From the cell containing the given text, extract its center point as (X, Y) coordinate. 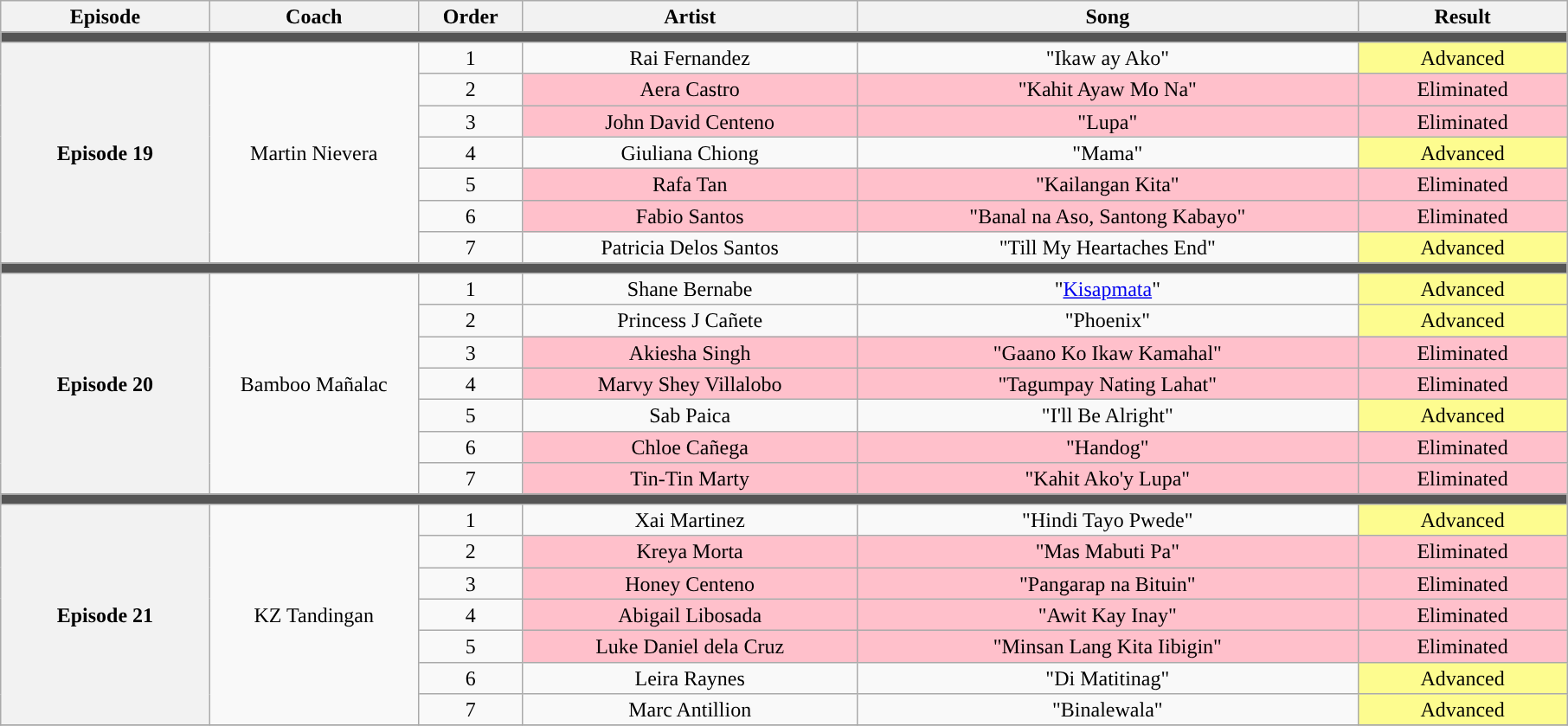
KZ Tandingan (313, 614)
"Minsan Lang Kita Iibigin" (1108, 647)
"Mama" (1108, 152)
"Handog" (1108, 447)
"Phoenix" (1108, 320)
Giuliana Chiong (690, 152)
Akiesha Singh (690, 351)
"Banal na Aso, Santong Kabayo" (1108, 216)
Fabio Santos (690, 216)
Xai Martinez (690, 519)
Song (1108, 17)
"I'll Be Alright" (1108, 415)
"Pangarap na Bituin" (1108, 583)
Honey Centeno (690, 583)
Marc Antillion (690, 710)
Rai Fernandez (690, 57)
Kreya Morta (690, 552)
Bamboo Mañalac (313, 383)
"Mas Mabuti Pa" (1108, 552)
Result (1462, 17)
Aera Castro (690, 90)
"Kahit Ako'y Lupa" (1108, 479)
Leira Raynes (690, 678)
"Binalewala" (1108, 710)
Order (471, 17)
Patricia Delos Santos (690, 247)
Luke Daniel dela Cruz (690, 647)
Tin-Tin Marty (690, 479)
Coach (313, 17)
"Hindi Tayo Pwede" (1108, 519)
Episode 21 (106, 614)
Sab Paica (690, 415)
Martin Nievera (313, 152)
"Till My Heartaches End" (1108, 247)
Princess J Cañete (690, 320)
Chloe Cañega (690, 447)
Episode 19 (106, 152)
Episode 20 (106, 383)
Episode (106, 17)
Artist (690, 17)
"Tagumpay Nating Lahat" (1108, 384)
"Kisapmata" (1108, 289)
Shane Bernabe (690, 289)
"Kailangan Kita" (1108, 185)
Rafa Tan (690, 185)
"Di Matitinag" (1108, 678)
"Gaano Ko Ikaw Kamahal" (1108, 351)
"Kahit Ayaw Mo Na" (1108, 90)
"Ikaw ay Ako" (1108, 57)
"Lupa" (1108, 121)
Marvy Shey Villalobo (690, 384)
Abigail Libosada (690, 614)
John David Centeno (690, 121)
"Awit Kay Inay" (1108, 614)
